Capture the cell that displays the provided text and extract its (X, Y) central coordinate. 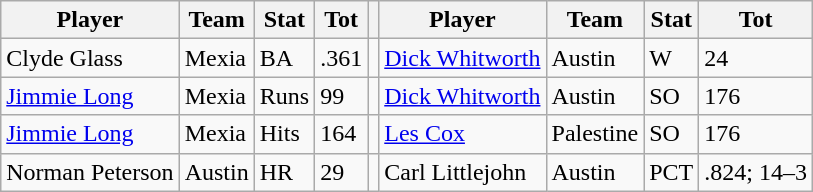
Hits (284, 134)
Clyde Glass (90, 58)
Norman Peterson (90, 172)
Runs (284, 96)
BA (284, 58)
Les Cox (462, 134)
.824; 14–3 (756, 172)
PCT (672, 172)
164 (342, 134)
24 (756, 58)
W (672, 58)
Carl Littlejohn (462, 172)
29 (342, 172)
99 (342, 96)
HR (284, 172)
.361 (342, 58)
Palestine (595, 134)
